Return (x, y) of the center of cell containing provided text 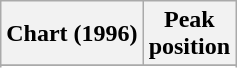
Peakposition (189, 34)
Chart (1996) (72, 34)
